Locate the cell with the specified text and output its (X, Y) center coordinate. 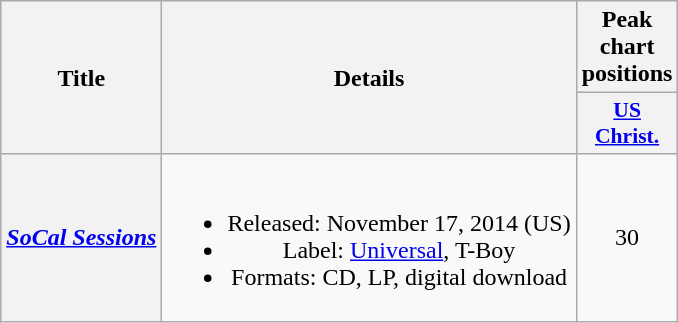
Peak chart positions (627, 47)
Title (82, 78)
SoCal Sessions (82, 238)
USChrist. (627, 124)
Released: November 17, 2014 (US)Label: Universal, T-BoyFormats: CD, LP, digital download (369, 238)
Details (369, 78)
30 (627, 238)
